Pinpoint the cell where the given text exists, returning its [X, Y] midpoint coordinate. 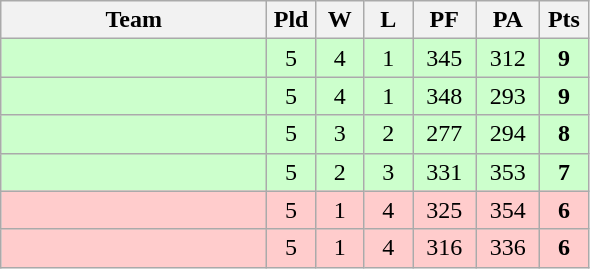
331 [444, 172]
PF [444, 20]
Team [134, 20]
353 [508, 172]
325 [444, 210]
W [340, 20]
294 [508, 134]
345 [444, 58]
Pld [292, 20]
312 [508, 58]
PA [508, 20]
293 [508, 96]
354 [508, 210]
348 [444, 96]
L [388, 20]
8 [564, 134]
7 [564, 172]
277 [444, 134]
336 [508, 248]
316 [444, 248]
Pts [564, 20]
